Scan for the cell matching the given text and deliver its [x, y] coordinate at center. 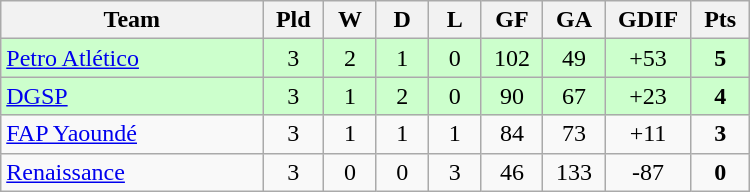
49 [574, 58]
Renaissance [132, 172]
+23 [648, 96]
5 [720, 58]
4 [720, 96]
67 [574, 96]
GA [574, 20]
-87 [648, 172]
46 [512, 172]
133 [574, 172]
GF [512, 20]
+11 [648, 134]
+53 [648, 58]
GDIF [648, 20]
W [350, 20]
Team [132, 20]
Pts [720, 20]
102 [512, 58]
73 [574, 134]
Pld [294, 20]
84 [512, 134]
FAP Yaoundé [132, 134]
L [454, 20]
DGSP [132, 96]
Petro Atlético [132, 58]
D [402, 20]
90 [512, 96]
